Identify which cell holds the provided text, then report its [X, Y] central coordinate. 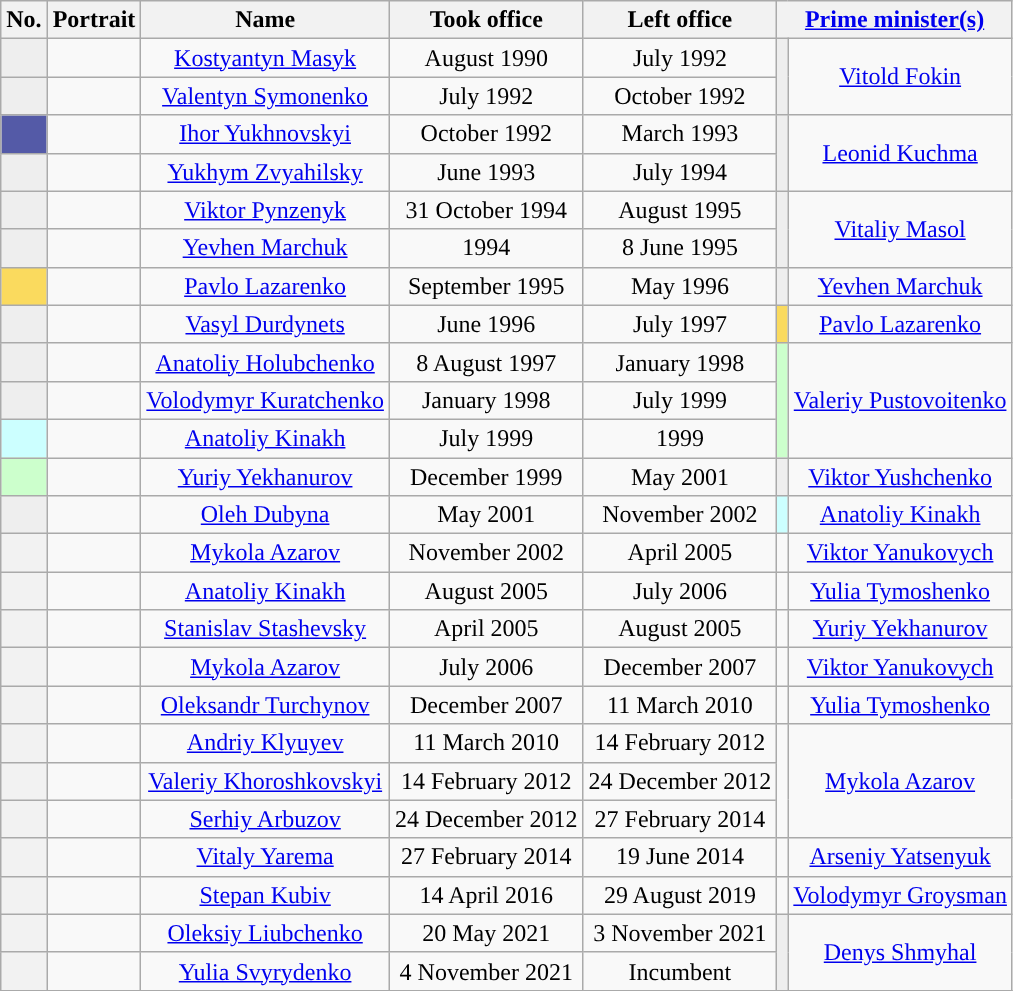
Name [266, 20]
August 1990 [486, 58]
3 November 2021 [680, 933]
March 1993 [680, 134]
Denys Shmyhal [900, 952]
May 1996 [680, 286]
No. [24, 20]
Oleh Dubyna [266, 515]
Oleksandr Turchynov [266, 705]
31 October 1994 [486, 210]
Yukhym Zvyahilsky [266, 172]
19 June 2014 [680, 857]
1994 [486, 248]
14 April 2016 [486, 895]
Kostyantyn Masyk [266, 58]
Valentyn Symonenko [266, 96]
Incumbent [680, 971]
Leonid Kuchma [900, 153]
Andriy Klyuyev [266, 743]
Prime minister(s) [895, 20]
Arseniy Yatsenyuk [900, 857]
Vitold Fokin [900, 77]
December 1999 [486, 477]
Volodymyr Groysman [900, 895]
June 1993 [486, 172]
Vitaliy Masol [900, 229]
Left office [680, 20]
Valeriy Pustovoitenko [900, 400]
Ihor Yukhnovskyi [266, 134]
Viktor Yushchenko [900, 477]
Stepan Kubiv [266, 895]
June 1996 [486, 324]
September 1995 [486, 286]
Serhiy Arbuzov [266, 819]
Portrait [94, 20]
Vitaly Yarema [266, 857]
Volodymyr Kuratchenko [266, 400]
Oleksiy Liubchenko [266, 933]
July 1997 [680, 324]
Yulia Svyrydenko [266, 971]
August 1995 [680, 210]
1999 [680, 438]
Viktor Pynzenyk [266, 210]
Vasyl Durdynets [266, 324]
8 August 1997 [486, 362]
8 June 1995 [680, 248]
20 May 2021 [486, 933]
Anatoliy Holubchenko [266, 362]
29 August 2019 [680, 895]
July 1994 [680, 172]
Stanislav Stashevsky [266, 629]
Valeriy Khoroshkovskyi [266, 781]
4 November 2021 [486, 971]
Took office [486, 20]
